Output the (X, Y) coordinate of the center of the cell containing the given text.  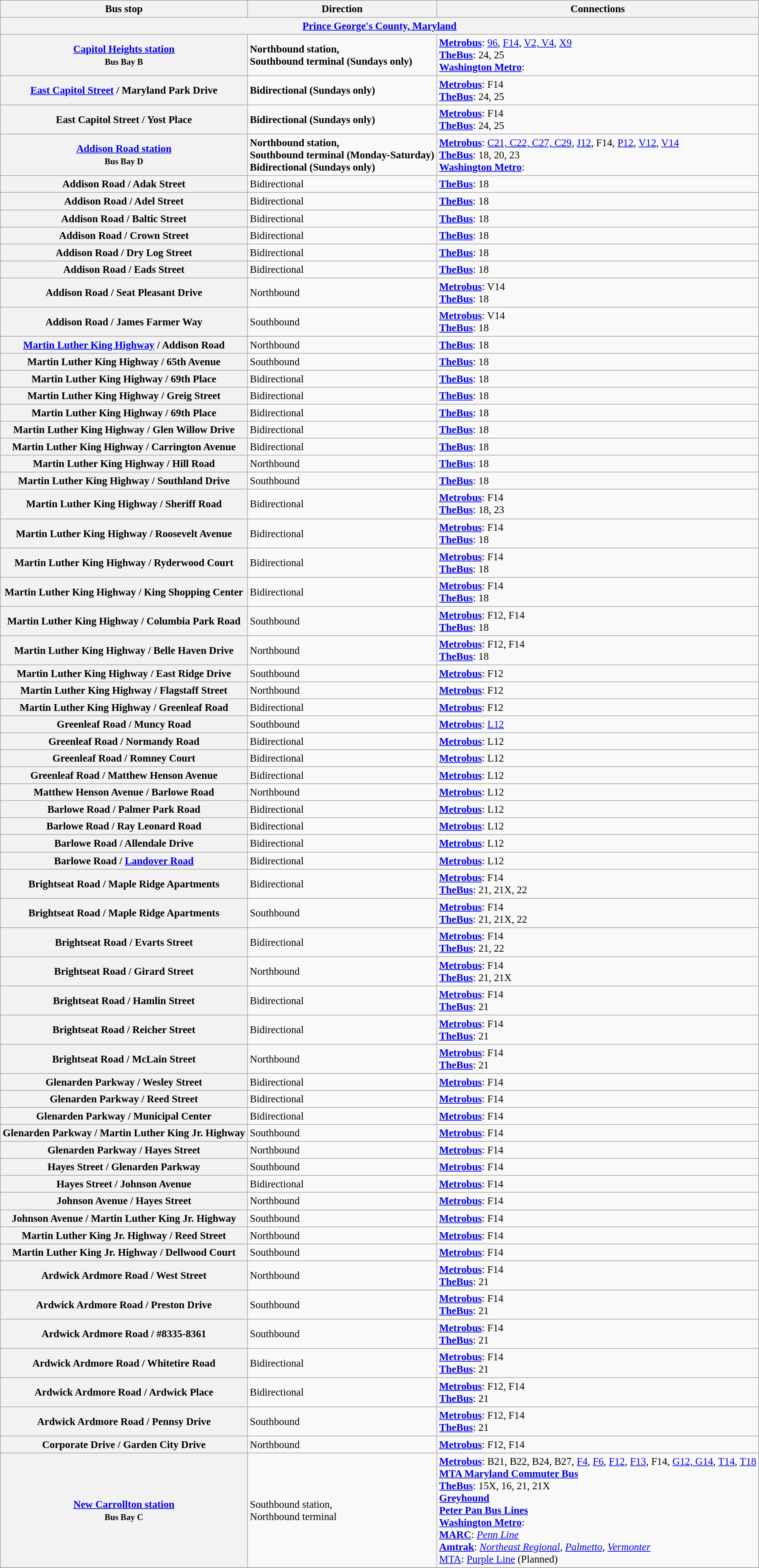
Bus stop (124, 9)
Addison Road / James Farmer Way (124, 322)
Martin Luther King Highway / East Ridge Drive (124, 673)
Martin Luther King Highway / Sheriff Road (124, 504)
Brightseat Road / Girard Street (124, 971)
Metrobus: 96, F14, V2, V4, X9 TheBus: 24, 25 Washington Metro: (597, 55)
Martin Luther King Highway / Ryderwood Court (124, 563)
Hayes Street / Glenarden Parkway (124, 1167)
Northbound station,Southbound terminal (Monday-Saturday)Bidirectional (Sundays only) (342, 155)
Greenleaf Road / Normandy Road (124, 742)
Metrobus: F14 TheBus: 21, 22 (597, 942)
Ardwick Ardmore Road / Pennsy Drive (124, 1422)
Martin Luther King Highway / Carrington Avenue (124, 447)
Addison Road / Adel Street (124, 201)
Barlowe Road / Palmer Park Road (124, 810)
Barlowe Road / Allendale Drive (124, 844)
Johnson Avenue / Martin Luther King Jr. Highway (124, 1218)
Brightseat Road / Hamlin Street (124, 1001)
Ardwick Ardmore Road / Preston Drive (124, 1305)
Glenarden Parkway / Municipal Center (124, 1116)
Addison Road / Dry Log Street (124, 253)
Greenleaf Road / Matthew Henson Avenue (124, 776)
Martin Luther King Highway / Greenleaf Road (124, 707)
New Carrollton stationBus Bay C (124, 1511)
Glenarden Parkway / Hayes Street (124, 1150)
Martin Luther King Jr. Highway / Reed Street (124, 1235)
Connections (597, 9)
Metrobus: F14 TheBus: 18, 23 (597, 504)
Martin Luther King Highway / Hill Road (124, 464)
Glenarden Parkway / Martin Luther King Jr. Highway (124, 1133)
Ardwick Ardmore Road / Ardwick Place (124, 1392)
Addison Road / Baltic Street (124, 219)
Direction (342, 9)
Addison Road stationBus Bay D (124, 155)
Barlowe Road / Landover Road (124, 861)
Corporate Drive / Garden City Drive (124, 1445)
Metrobus: F12, F14 (597, 1445)
Martin Luther King Highway / 65th Avenue (124, 362)
Brightseat Road / McLain Street (124, 1059)
Brightseat Road / Evarts Street (124, 942)
East Capitol Street / Maryland Park Drive (124, 91)
Martin Luther King Jr. Highway / Dellwood Court (124, 1252)
Addison Road / Eads Street (124, 269)
Capitol Heights stationBus Bay B (124, 55)
Southbound station,Northbound terminal (342, 1511)
Martin Luther King Highway / Columbia Park Road (124, 621)
Martin Luther King Highway / Roosevelt Avenue (124, 533)
Glenarden Parkway / Reed Street (124, 1099)
Johnson Avenue / Hayes Street (124, 1201)
Martin Luther King Highway / Addison Road (124, 345)
Matthew Henson Avenue / Barlowe Road (124, 792)
East Capitol Street / Yost Place (124, 119)
Metrobus: F14 TheBus: 21, 21X (597, 971)
Ardwick Ardmore Road / #8335-8361 (124, 1334)
Addison Road / Crown Street (124, 235)
Prince George's County, Maryland (380, 26)
Brightseat Road / Reicher Street (124, 1030)
Greenleaf Road / Muncy Road (124, 724)
Hayes Street / Johnson Avenue (124, 1184)
Martin Luther King Highway / Southland Drive (124, 481)
Northbound station,Southbound terminal (Sundays only) (342, 55)
Greenleaf Road / Romney Court (124, 758)
Martin Luther King Highway / Glen Willow Drive (124, 430)
Martin Luther King Highway / Flagstaff Street (124, 691)
Glenarden Parkway / Wesley Street (124, 1082)
Addison Road / Adak Street (124, 184)
Martin Luther King Highway / Greig Street (124, 396)
Metrobus: C21, C22, C27, C29, J12, F14, P12, V12, V14 TheBus: 18, 20, 23 Washington Metro: (597, 155)
Martin Luther King Highway / King Shopping Center (124, 592)
Ardwick Ardmore Road / Whitetire Road (124, 1363)
Martin Luther King Highway / Belle Haven Drive (124, 651)
Addison Road / Seat Pleasant Drive (124, 292)
Ardwick Ardmore Road / West Street (124, 1275)
Barlowe Road / Ray Leonard Road (124, 827)
